Extract the [X, Y] coordinate from the center of the cell holding the provided text.  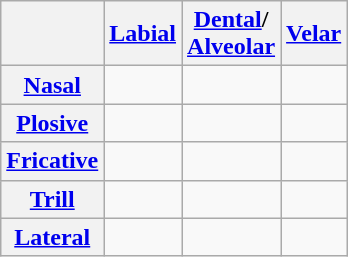
Trill [52, 199]
Plosive [52, 123]
Labial [143, 34]
Nasal [52, 85]
Velar [314, 34]
Dental/Alveolar [232, 34]
Lateral [52, 237]
Fricative [52, 161]
